Search for the cell housing the specified text and yield its [x, y] center coordinate. 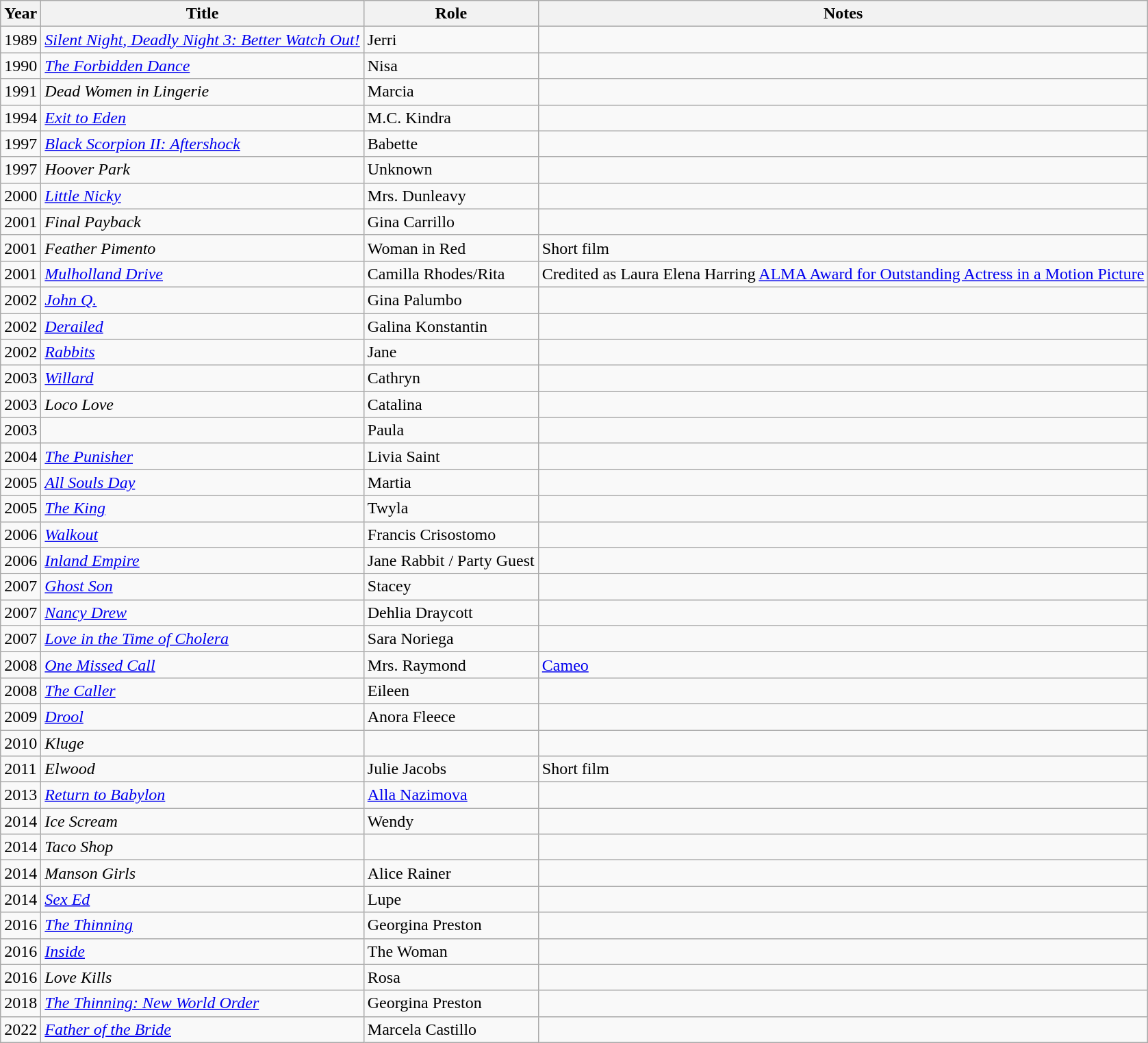
Silent Night, Deadly Night 3: Better Watch Out! [203, 40]
Twyla [450, 508]
Manson Girls [203, 873]
Mulholland Drive [203, 274]
Love in the Time of Cholera [203, 639]
The Forbidden Dance [203, 66]
Exit to Eden [203, 118]
Sex Ed [203, 899]
1994 [21, 118]
Walkout [203, 535]
Gina Carrillo [450, 222]
Taco Shop [203, 847]
Stacey [450, 587]
Loco Love [203, 404]
Camilla Rhodes/Rita [450, 274]
Unknown [450, 170]
2009 [21, 717]
1991 [21, 92]
Gina Palumbo [450, 300]
Willard [203, 378]
Nisa [450, 66]
Marcela Castillo [450, 1029]
Julie Jacobs [450, 769]
Dead Women in Lingerie [203, 92]
All Souls Day [203, 482]
Father of the Bride [203, 1029]
The Thinning: New World Order [203, 1003]
Mrs. Raymond [450, 665]
Elwood [203, 769]
Woman in Red [450, 248]
The Punisher [203, 456]
John Q. [203, 300]
The Woman [450, 951]
Mrs. Dunleavy [450, 196]
Catalina [450, 404]
2018 [21, 1003]
Return to Babylon [203, 795]
Alice Rainer [450, 873]
Eileen [450, 691]
One Missed Call [203, 665]
1990 [21, 66]
Feather Pimento [203, 248]
2004 [21, 456]
Rabbits [203, 352]
Black Scorpion II: Aftershock [203, 144]
Final Payback [203, 222]
The Thinning [203, 925]
Rosa [450, 977]
Sara Noriega [450, 639]
Title [203, 14]
2011 [21, 769]
Alla Nazimova [450, 795]
2022 [21, 1029]
Lupe [450, 899]
The Caller [203, 691]
Nancy Drew [203, 613]
Inside [203, 951]
2010 [21, 743]
Ice Scream [203, 821]
Babette [450, 144]
Derailed [203, 326]
Anora Fleece [450, 717]
The King [203, 508]
Dehlia Draycott [450, 613]
Love Kills [203, 977]
Hoover Park [203, 170]
Role [450, 14]
Wendy [450, 821]
Little Nicky [203, 196]
Inland Empire [203, 561]
Year [21, 14]
M.C. Kindra [450, 118]
2000 [21, 196]
Jane [450, 352]
Livia Saint [450, 456]
Cathryn [450, 378]
Credited as Laura Elena Harring ALMA Award for Outstanding Actress in a Motion Picture [843, 274]
Notes [843, 14]
Ghost Son [203, 587]
2013 [21, 795]
Galina Konstantin [450, 326]
Jane Rabbit / Party Guest [450, 561]
1989 [21, 40]
Drool [203, 717]
Jerri [450, 40]
Francis Crisostomo [450, 535]
Cameo [843, 665]
Kluge [203, 743]
Martia [450, 482]
Marcia [450, 92]
Paula [450, 430]
